Output the (x, y) coordinate of the center of the cell containing the given text.  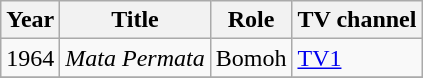
1964 (30, 58)
Title (135, 20)
Mata Permata (135, 58)
TV channel (357, 20)
Bomoh (251, 58)
TV1 (357, 58)
Role (251, 20)
Year (30, 20)
